Return the [X, Y] coordinate for the center point of the cell that contains the specified text.  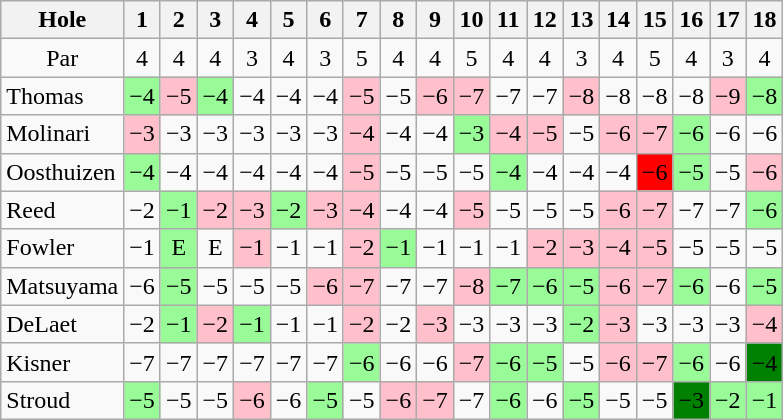
Molinari [62, 134]
Kisner [62, 362]
Reed [62, 210]
11 [508, 20]
Oosthuizen [62, 172]
12 [544, 20]
Matsuyama [62, 286]
Stroud [62, 400]
13 [582, 20]
17 [728, 20]
1 [142, 20]
8 [398, 20]
2 [178, 20]
Fowler [62, 248]
10 [472, 20]
DeLaet [62, 324]
7 [362, 20]
Hole [62, 20]
15 [654, 20]
18 [764, 20]
9 [436, 20]
6 [326, 20]
Par [62, 58]
14 [618, 20]
−9 [728, 96]
16 [692, 20]
Thomas [62, 96]
